Identify which cell holds the provided text, then report its [X, Y] central coordinate. 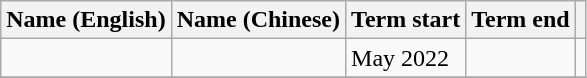
Name (Chinese) [258, 20]
Name (English) [86, 20]
Term start [406, 20]
Term end [521, 20]
May 2022 [406, 58]
